Return the (x, y) coordinate for the center point of the cell that contains the specified text.  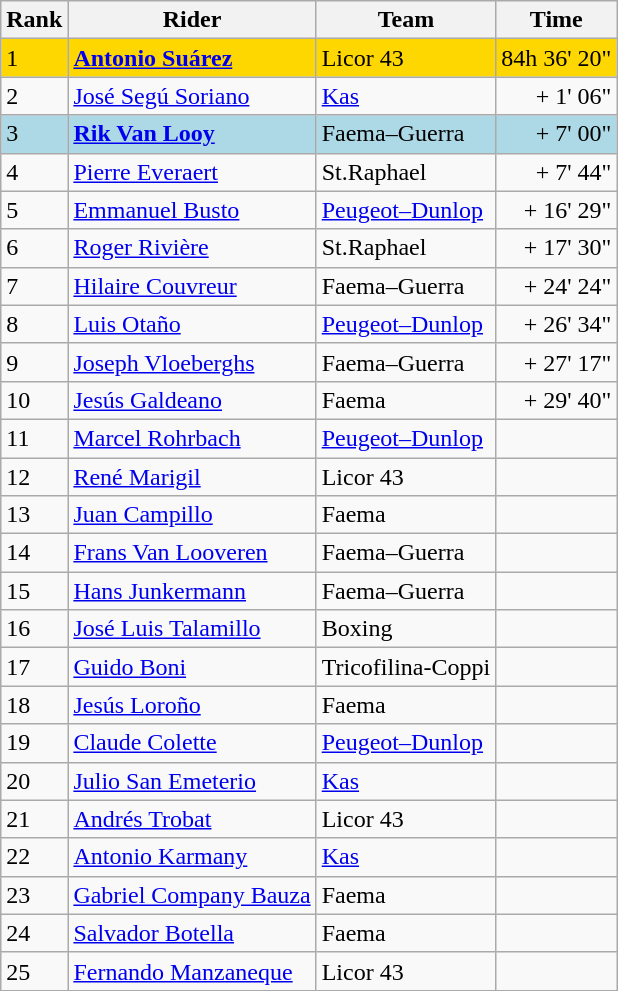
6 (34, 248)
Rik Van Looy (192, 134)
Roger Rivière (192, 248)
14 (34, 553)
15 (34, 591)
+ 1' 06" (556, 96)
Fernando Manzaneque (192, 971)
+ 16' 29" (556, 210)
16 (34, 629)
Time (556, 20)
4 (34, 172)
19 (34, 743)
Rank (34, 20)
Tricofilina-Coppi (406, 667)
Rider (192, 20)
Antonio Karmany (192, 857)
Team (406, 20)
12 (34, 477)
Juan Campillo (192, 515)
Marcel Rohrbach (192, 438)
+ 7' 44" (556, 172)
Hilaire Couvreur (192, 286)
11 (34, 438)
Claude Colette (192, 743)
9 (34, 362)
+ 24' 24" (556, 286)
Salvador Botella (192, 933)
+ 29' 40" (556, 400)
Andrés Trobat (192, 819)
Emmanuel Busto (192, 210)
20 (34, 781)
25 (34, 971)
17 (34, 667)
1 (34, 58)
Boxing (406, 629)
+ 27' 17" (556, 362)
Jesús Galdeano (192, 400)
Luis Otaño (192, 324)
23 (34, 895)
+ 26' 34" (556, 324)
Guido Boni (192, 667)
Frans Van Looveren (192, 553)
8 (34, 324)
24 (34, 933)
Hans Junkermann (192, 591)
+ 7' 00" (556, 134)
Gabriel Company Bauza (192, 895)
5 (34, 210)
21 (34, 819)
René Marigil (192, 477)
Julio San Emeterio (192, 781)
7 (34, 286)
Antonio Suárez (192, 58)
2 (34, 96)
Jesús Loroño (192, 705)
22 (34, 857)
+ 17' 30" (556, 248)
10 (34, 400)
José Segú Soriano (192, 96)
Joseph Vloeberghs (192, 362)
3 (34, 134)
13 (34, 515)
Pierre Everaert (192, 172)
18 (34, 705)
84h 36' 20" (556, 58)
José Luis Talamillo (192, 629)
